Provide the [x, y] coordinate of the cell's center where the given text is located.  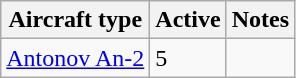
Active [188, 20]
Antonov An-2 [76, 58]
Aircraft type [76, 20]
Notes [260, 20]
5 [188, 58]
